From the cell containing the given text, extract its center point as (x, y) coordinate. 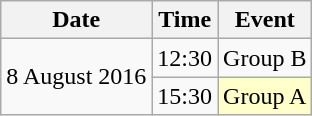
12:30 (185, 58)
Event (265, 20)
Date (76, 20)
Group A (265, 96)
15:30 (185, 96)
Time (185, 20)
Group B (265, 58)
8 August 2016 (76, 77)
